Detect which cell encompasses the target text, then output its [X, Y] center coordinate. 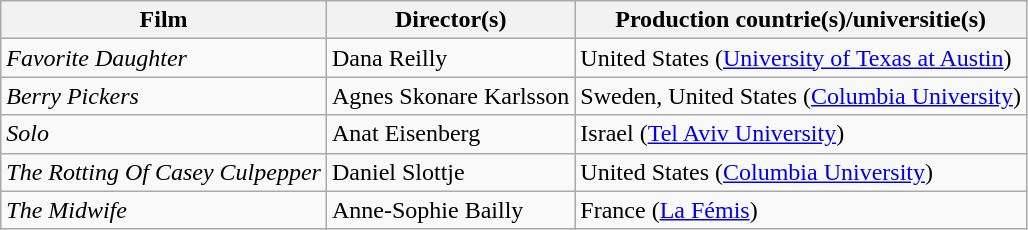
Daniel Slottje [450, 172]
Berry Pickers [164, 96]
Dana Reilly [450, 58]
Favorite Daughter [164, 58]
France (La Fémis) [801, 210]
Director(s) [450, 20]
Anat Eisenberg [450, 134]
Anne-Sophie Bailly [450, 210]
United States (University of Texas at Austin) [801, 58]
Solo [164, 134]
Sweden, United States (Columbia University) [801, 96]
Agnes Skonare Karlsson [450, 96]
Production countrie(s)/universitie(s) [801, 20]
Israel (Tel Aviv University) [801, 134]
Film [164, 20]
United States (Columbia University) [801, 172]
The Rotting Of Casey Culpepper [164, 172]
The Midwife [164, 210]
